Determine the [x, y] coordinate at the center of the cell enclosing the given text.  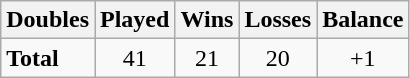
Losses [278, 20]
+1 [363, 58]
Played [134, 20]
Balance [363, 20]
21 [207, 58]
41 [134, 58]
Wins [207, 20]
20 [278, 58]
Doubles [48, 20]
Total [48, 58]
